For the text-containing cell, return its midpoint in (X, Y) coordinate format. 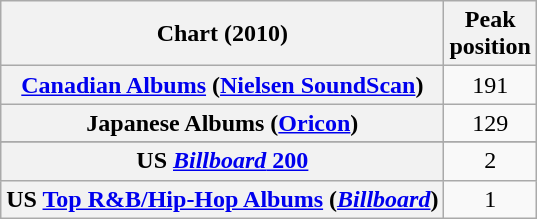
129 (490, 123)
US Top R&B/Hip-Hop Albums (Billboard) (222, 199)
US Billboard 200 (222, 161)
Canadian Albums (Nielsen SoundScan) (222, 85)
Peakposition (490, 34)
191 (490, 85)
Japanese Albums (Oricon) (222, 123)
Chart (2010) (222, 34)
1 (490, 199)
2 (490, 161)
